Find where the given text appears and provide that cell's center as [x, y] coordinate. 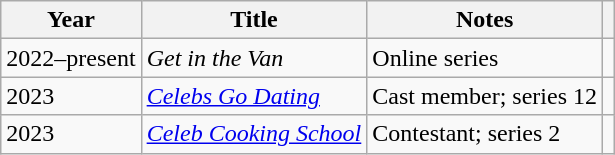
2022–present [71, 58]
Get in the Van [254, 58]
Contestant; series 2 [485, 134]
Notes [485, 20]
Celebs Go Dating [254, 96]
Online series [485, 58]
Title [254, 20]
Year [71, 20]
Celeb Cooking School [254, 134]
Cast member; series 12 [485, 96]
